Scan for the cell matching the given text and deliver its [x, y] coordinate at center. 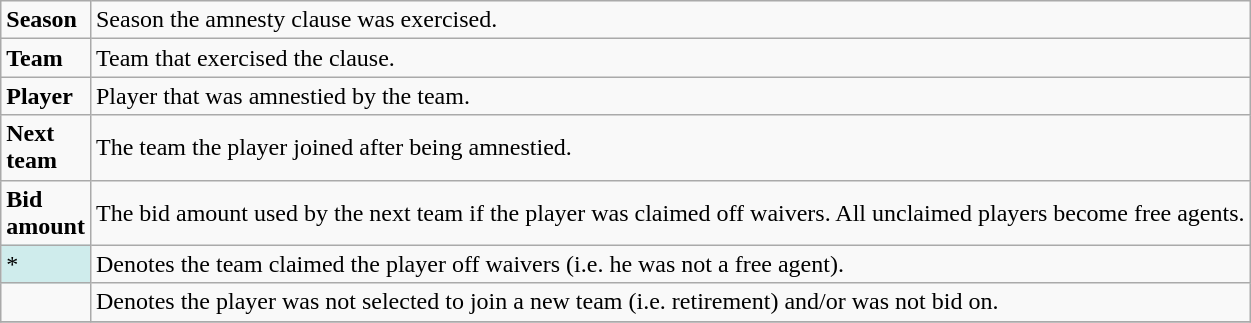
Next team [46, 148]
Team that exercised the clause. [670, 58]
Team [46, 58]
Season the amnesty clause was exercised. [670, 20]
* [46, 264]
Player that was amnestied by the team. [670, 96]
The bid amount used by the next team if the player was claimed off waivers. All unclaimed players become free agents. [670, 212]
Denotes the player was not selected to join a new team (i.e. retirement) and/or was not bid on. [670, 302]
Player [46, 96]
Bid amount [46, 212]
The team the player joined after being amnestied. [670, 148]
Season [46, 20]
Denotes the team claimed the player off waivers (i.e. he was not a free agent). [670, 264]
